Search for the cell housing the specified text and yield its [x, y] center coordinate. 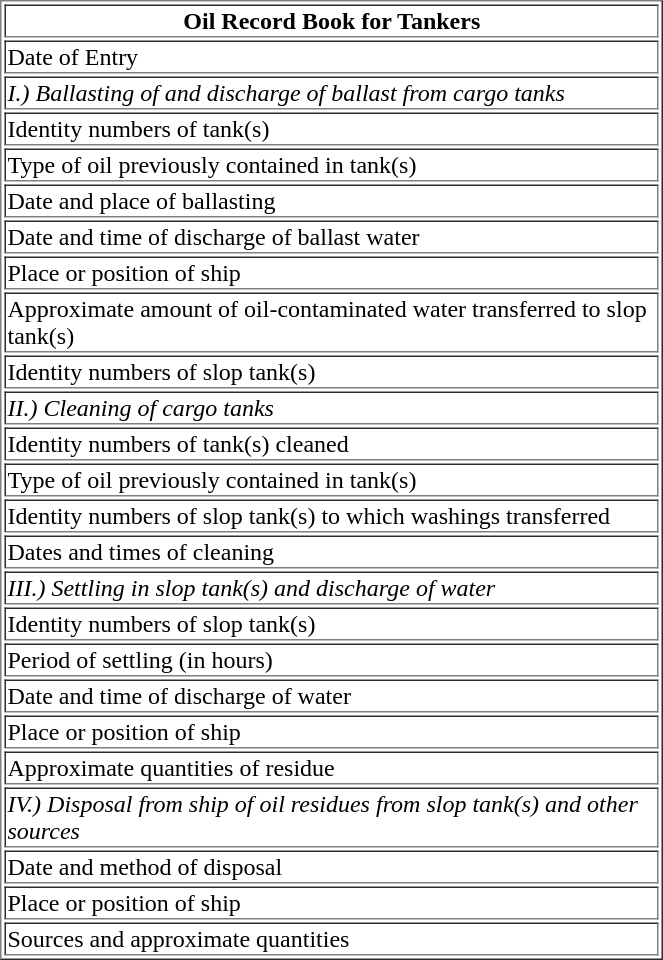
Identity numbers of tank(s) [332, 128]
Date and time of discharge of water [332, 696]
Approximate quantities of residue [332, 768]
IV.) Disposal from ship of oil residues from slop tank(s) and other sources [332, 818]
Date and place of ballasting [332, 200]
I.) Ballasting of and discharge of ballast from cargo tanks [332, 92]
Approximate amount of oil-contaminated water transferred to slop tank(s) [332, 322]
Identity numbers of tank(s) cleaned [332, 444]
Dates and times of cleaning [332, 552]
Date of Entry [332, 56]
Identity numbers of slop tank(s) to which washings transferred [332, 516]
III.) Settling in slop tank(s) and discharge of water [332, 588]
Sources and approximate quantities [332, 938]
Date and method of disposal [332, 866]
II.) Cleaning of cargo tanks [332, 408]
Date and time of discharge of ballast water [332, 236]
Oil Record Book for Tankers [332, 20]
Period of settling (in hours) [332, 660]
